Detect which cell encompasses the target text, then output its [X, Y] center coordinate. 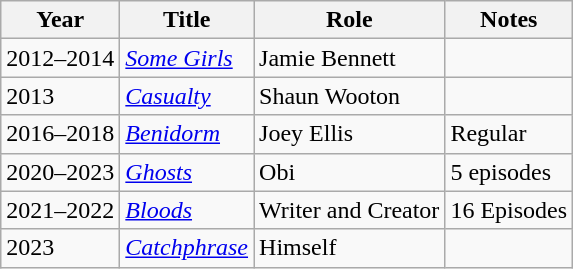
Joey Ellis [350, 134]
Himself [350, 248]
16 Episodes [509, 210]
Some Girls [187, 58]
Jamie Bennett [350, 58]
Regular [509, 134]
2023 [60, 248]
2020–2023 [60, 172]
Role [350, 20]
Notes [509, 20]
Catchphrase [187, 248]
Obi [350, 172]
2012–2014 [60, 58]
Bloods [187, 210]
Title [187, 20]
Shaun Wooton [350, 96]
Year [60, 20]
2013 [60, 96]
2021–2022 [60, 210]
Benidorm [187, 134]
2016–2018 [60, 134]
5 episodes [509, 172]
Ghosts [187, 172]
Casualty [187, 96]
Writer and Creator [350, 210]
